Identify which cell holds the provided text, then report its (X, Y) central coordinate. 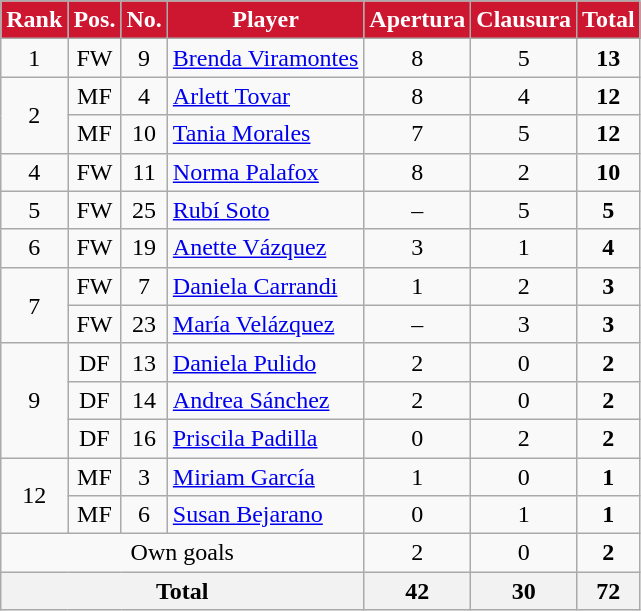
Miriam García (265, 477)
23 (144, 324)
Own goals (182, 553)
30 (524, 591)
Rank (34, 20)
Priscila Padilla (265, 438)
No. (144, 20)
72 (609, 591)
Andrea Sánchez (265, 400)
11 (144, 172)
Tania Morales (265, 134)
Apertura (418, 20)
Daniela Carrandi (265, 286)
14 (144, 400)
Susan Bejarano (265, 515)
Clausura (524, 20)
42 (418, 591)
María Velázquez (265, 324)
Pos. (94, 20)
Arlett Tovar (265, 96)
25 (144, 210)
Brenda Viramontes (265, 58)
19 (144, 248)
Player (265, 20)
16 (144, 438)
Daniela Pulido (265, 362)
Anette Vázquez (265, 248)
Rubí Soto (265, 210)
Norma Palafox (265, 172)
